Output the (X, Y) coordinate of the center of the cell containing the given text.  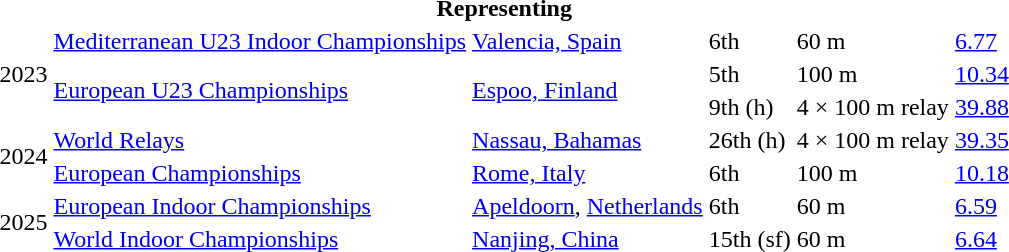
Valencia, Spain (588, 41)
26th (h) (750, 140)
European Indoor Championships (260, 206)
European U23 Championships (260, 90)
Espoo, Finland (588, 90)
World Relays (260, 140)
Nassau, Bahamas (588, 140)
Mediterranean U23 Indoor Championships (260, 41)
European Championships (260, 173)
Rome, Italy (588, 173)
9th (h) (750, 107)
Apeldoorn, Netherlands (588, 206)
5th (750, 74)
